Return [x, y] of the center of cell containing provided text 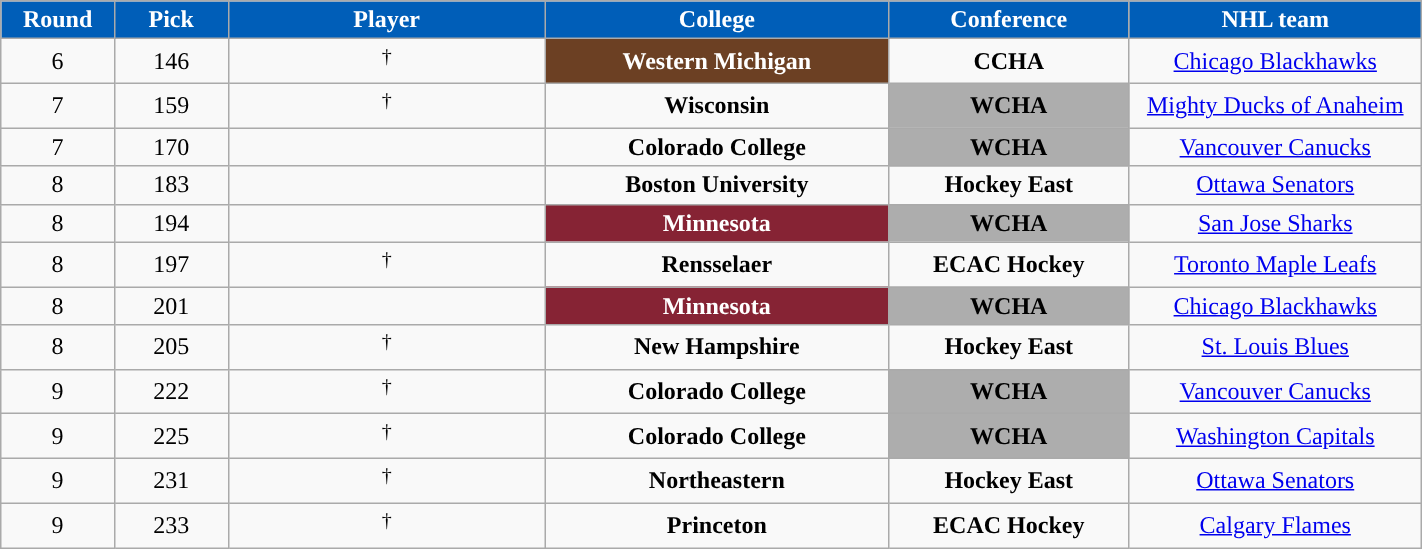
Mighty Ducks of Anaheim [1275, 106]
205 [171, 348]
New Hampshire [716, 348]
Conference [1008, 20]
194 [171, 223]
Northeastern [716, 480]
222 [171, 392]
Calgary Flames [1275, 526]
146 [171, 62]
CCHA [1008, 62]
St. Louis Blues [1275, 348]
NHL team [1275, 20]
183 [171, 185]
College [716, 20]
6 [58, 62]
Toronto Maple Leafs [1275, 264]
Pick [171, 20]
Boston University [716, 185]
159 [171, 106]
Rensselaer [716, 264]
231 [171, 480]
201 [171, 306]
233 [171, 526]
Western Michigan [716, 62]
San Jose Sharks [1275, 223]
Wisconsin [716, 106]
Washington Capitals [1275, 436]
Princeton [716, 526]
225 [171, 436]
Round [58, 20]
197 [171, 264]
Player [386, 20]
170 [171, 147]
